Return (x, y) of the center of cell containing provided text 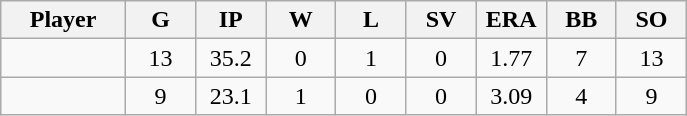
IP (231, 20)
BB (581, 20)
ERA (511, 20)
L (371, 20)
SO (651, 20)
W (301, 20)
1.77 (511, 58)
7 (581, 58)
SV (441, 20)
Player (64, 20)
4 (581, 96)
G (160, 20)
23.1 (231, 96)
35.2 (231, 58)
3.09 (511, 96)
